Provide the [X, Y] coordinate of the cell's center where the given text is located.  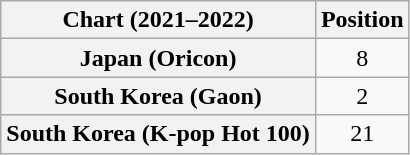
8 [362, 58]
South Korea (Gaon) [158, 96]
Japan (Oricon) [158, 58]
Position [362, 20]
South Korea (K-pop Hot 100) [158, 134]
Chart (2021–2022) [158, 20]
21 [362, 134]
2 [362, 96]
